From the cell containing the given text, extract its center point as [X, Y] coordinate. 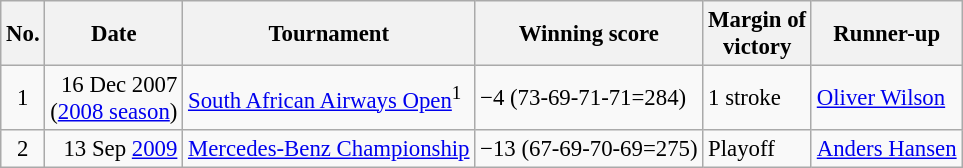
Anders Hansen [886, 149]
Margin ofvictory [758, 34]
Tournament [329, 34]
1 stroke [758, 98]
1 [23, 98]
Runner-up [886, 34]
2 [23, 149]
Oliver Wilson [886, 98]
16 Dec 2007(2008 season) [114, 98]
−4 (73-69-71-71=284) [589, 98]
Winning score [589, 34]
No. [23, 34]
−13 (67-69-70-69=275) [589, 149]
Date [114, 34]
Playoff [758, 149]
Mercedes-Benz Championship [329, 149]
13 Sep 2009 [114, 149]
South African Airways Open1 [329, 98]
